Output the [x, y] coordinate of the center of the cell containing the given text.  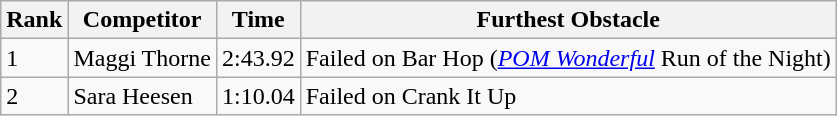
1 [34, 58]
1:10.04 [258, 96]
Competitor [142, 20]
Time [258, 20]
Rank [34, 20]
Failed on Bar Hop (POM Wonderful Run of the Night) [568, 58]
2:43.92 [258, 58]
Failed on Crank It Up [568, 96]
2 [34, 96]
Furthest Obstacle [568, 20]
Sara Heesen [142, 96]
Maggi Thorne [142, 58]
